Search for the cell housing the specified text and yield its (X, Y) center coordinate. 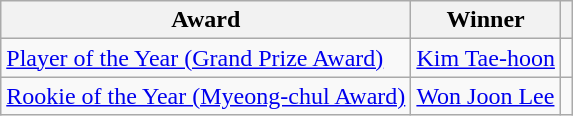
Winner (486, 20)
Player of the Year (Grand Prize Award) (206, 58)
Won Joon Lee (486, 96)
Rookie of the Year (Myeong-chul Award) (206, 96)
Kim Tae-hoon (486, 58)
Award (206, 20)
